Find where the given text appears and provide that cell's center as [x, y] coordinate. 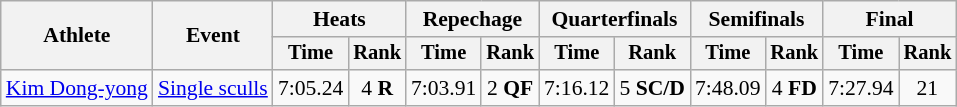
Semifinals [756, 19]
21 [928, 88]
7:16.12 [576, 88]
Athlete [77, 36]
Repechage [472, 19]
Single sculls [213, 88]
Final [890, 19]
Heats [340, 19]
4 R [377, 88]
5 SC/D [652, 88]
7:27.94 [860, 88]
7:05.24 [310, 88]
Quarterfinals [614, 19]
Kim Dong-yong [77, 88]
4 FD [794, 88]
2 QF [510, 88]
7:03.91 [444, 88]
7:48.09 [728, 88]
Event [213, 36]
